Pinpoint the cell where the given text exists, returning its (x, y) midpoint coordinate. 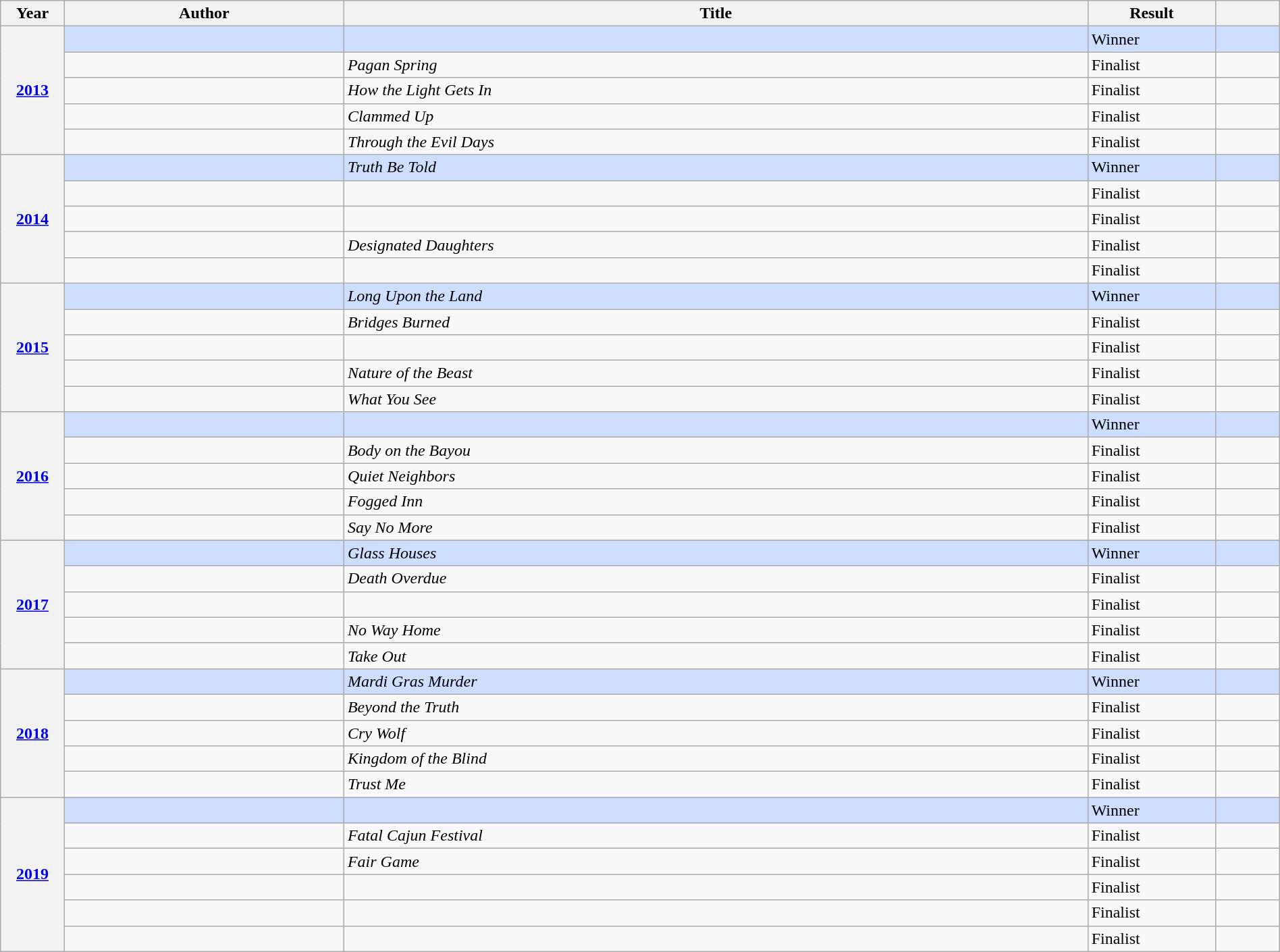
2018 (32, 733)
Author (204, 14)
Pagan Spring (716, 65)
Mardi Gras Murder (716, 681)
How the Light Gets In (716, 90)
Trust Me (716, 785)
2013 (32, 90)
Say No More (716, 527)
Glass Houses (716, 553)
Kingdom of the Blind (716, 759)
2019 (32, 874)
Fatal Cajun Festival (716, 836)
2016 (32, 476)
Clammed Up (716, 116)
No Way Home (716, 630)
2015 (32, 347)
Beyond the Truth (716, 707)
Cry Wolf (716, 733)
Nature of the Beast (716, 373)
2017 (32, 604)
Title (716, 14)
Truth Be Told (716, 167)
Take Out (716, 656)
Fogged Inn (716, 502)
What You See (716, 399)
Through the Evil Days (716, 142)
Long Upon the Land (716, 296)
Body on the Bayou (716, 450)
Designated Daughters (716, 244)
Year (32, 14)
Death Overdue (716, 579)
Fair Game (716, 862)
Quiet Neighbors (716, 476)
Bridges Burned (716, 322)
2014 (32, 219)
Result (1152, 14)
